Find where the given text appears and provide that cell's center as [X, Y] coordinate. 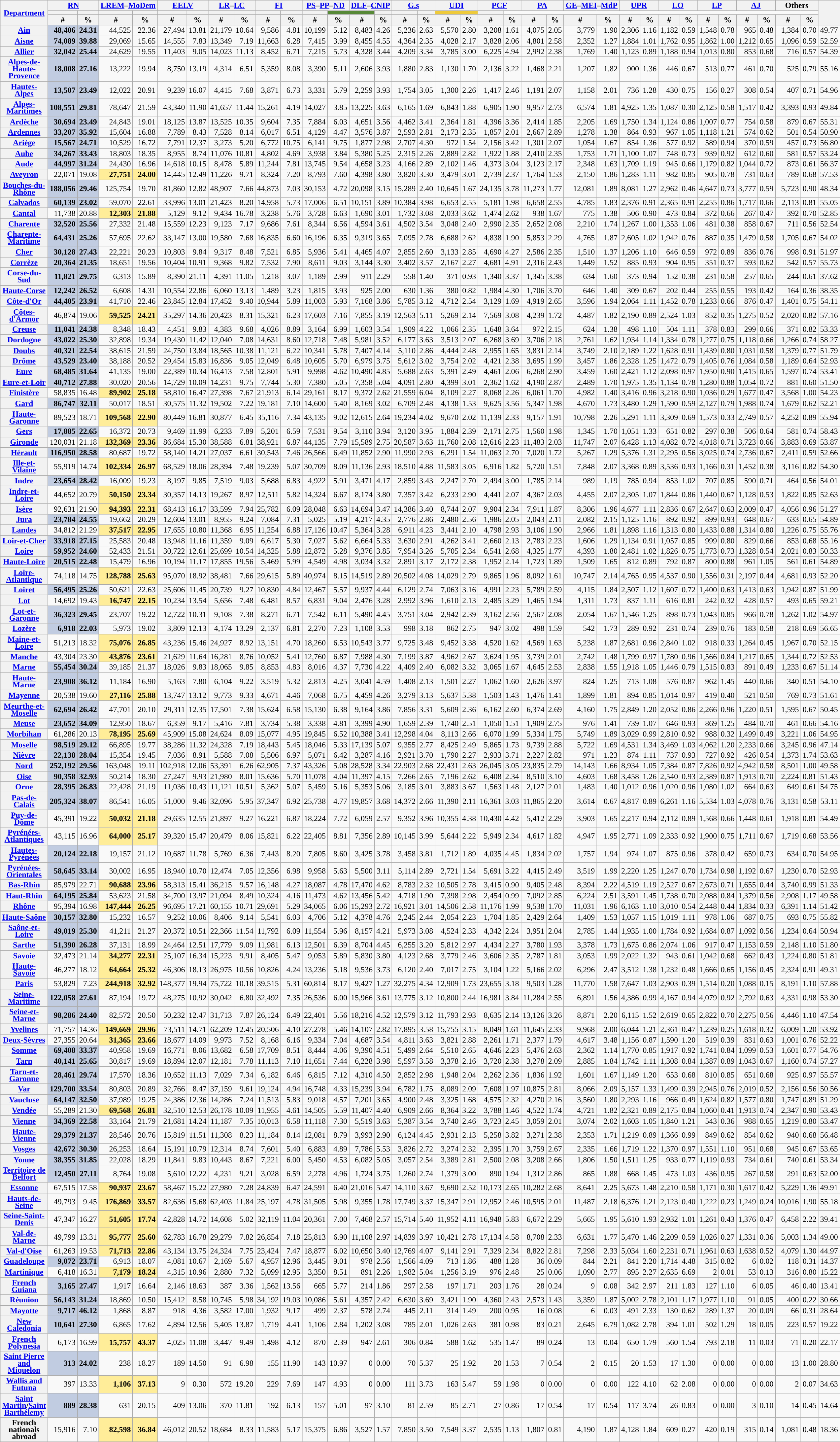
6,458 [788, 1219]
736 [630, 90]
50,150 [116, 495]
7.82 [244, 1237]
39,185 [116, 667]
51.33 [829, 885]
1,977 [708, 1300]
24,430 [116, 164]
4,594 [362, 224]
32,096 [221, 801]
43,022 [63, 340]
15,289 [405, 189]
7,848 [580, 467]
1,501 [448, 681]
3,720 [490, 1061]
7.20 [291, 175]
5.77 [338, 1286]
6.97 [291, 755]
51,213 [63, 642]
3,576 [362, 132]
12,718 [315, 340]
862 [448, 629]
10.67 [197, 1261]
5.08 [338, 766]
1,764 [533, 175]
2,673 [708, 885]
27,980 [221, 1188]
24,328 [221, 745]
13.19 [197, 69]
2,020 [788, 315]
5.42 [384, 896]
6.23 [291, 315]
1,160 [788, 1061]
18.92 [197, 576]
111 [405, 1384]
18.64 [145, 1149]
1,932 [268, 1311]
16,281 [221, 657]
1,560 [533, 431]
34.63 [829, 1384]
3,826 [405, 1149]
23.40 [88, 361]
716 [788, 51]
10,490 [362, 372]
6,296 [580, 970]
8,016 [315, 667]
23.91 [88, 301]
Moselle [24, 745]
52.21 [829, 403]
2,721 [448, 871]
Ardennes [24, 132]
1,449 [580, 262]
6,061 [533, 393]
4.76 [384, 917]
18.71 [88, 417]
5,644 [448, 836]
5,201 [268, 431]
2.47 [608, 970]
34,192 [268, 1300]
1,618 [747, 1029]
1,226 [788, 530]
36.84 [145, 1430]
9.49 [244, 1342]
2,052 [669, 709]
16,748 [315, 1089]
18 [747, 1324]
12,760 [315, 657]
464 [788, 481]
2,377 [533, 1040]
19.06 [88, 315]
57.16 [829, 315]
9,252 [172, 917]
9,973 [221, 1040]
89,523 [63, 417]
3,606 [490, 955]
6,044 [630, 1029]
7,855 [362, 315]
18,684 [221, 1430]
1.47 [512, 1342]
17,709 [268, 1050]
38.07 [88, 801]
9,390 [362, 1050]
6,630 [405, 1300]
1,433 [708, 530]
4,383 [221, 329]
8,049 [490, 1029]
1,220 [747, 709]
22.03 [88, 629]
53,391 [221, 766]
50.33 [829, 551]
6.14 [291, 393]
47,701 [116, 709]
7,357 [405, 495]
4,522 [533, 1110]
342 [630, 1286]
26,124 [268, 1015]
10.47 [338, 530]
32,492 [268, 998]
16,921 [405, 906]
19.70 [145, 189]
10,605 [315, 361]
3,828 [490, 41]
9,108 [221, 615]
6,391 [788, 906]
1,784 [669, 931]
1.26 [650, 776]
7,608 [490, 1089]
73,511 [172, 1029]
3 [747, 1405]
3,041 [362, 681]
4,391 [221, 277]
9,072 [63, 1261]
125,754 [116, 189]
4,462 [405, 121]
8.67 [244, 1159]
4,128 [630, 1430]
19.43 [88, 601]
UPR [639, 6]
16.57 [145, 917]
4,798 [490, 530]
1,563 [490, 787]
1.49 [469, 1311]
11,990 [405, 453]
16,148 [268, 885]
25,813 [315, 1237]
22.62 [145, 238]
8.23 [244, 1135]
26,178 [221, 1110]
22,428 [116, 787]
6,359 [172, 723]
10,830 [268, 590]
3.52 [384, 340]
829 [747, 541]
40,974 [315, 576]
Aveyron [24, 175]
15,559 [172, 224]
25,782 [268, 509]
94,393 [116, 509]
30,153 [315, 189]
3,131 [788, 801]
25,738 [315, 801]
864 [630, 132]
15,636 [268, 776]
6.02 [338, 1251]
7,384 [669, 766]
1,862 [708, 41]
3.44 [384, 51]
1.76 [512, 1286]
1,415 [747, 372]
3,513 [448, 340]
29.96 [145, 1029]
8.33 [244, 1430]
1,483 [580, 787]
55.57 [829, 1075]
6,120 [405, 970]
5,588 [221, 755]
43,135 [315, 417]
5,936 [315, 252]
41,657 [221, 108]
1,679 [788, 403]
48,275 [172, 998]
6,177 [405, 340]
27,247 [172, 776]
8,750 [172, 69]
10,652 [172, 1075]
12.06 [197, 766]
43,326 [315, 766]
5,789 [533, 590]
1,773 [708, 551]
340 [788, 681]
11,284 [533, 998]
3,287 [362, 755]
78,647 [116, 108]
2,494 [490, 481]
1,387 [708, 1061]
2,507 [630, 590]
1.50 [608, 1159]
4,894 [172, 1324]
24.60 [88, 551]
32,766 [172, 1089]
52.00 [829, 1174]
PS–PP–ND [325, 6]
55.73 [829, 262]
2,783 [533, 541]
51.81 [829, 955]
11.54 [244, 931]
890 [490, 1174]
25.44 [88, 51]
9,503 [533, 984]
30,709 [315, 467]
1,899 [580, 695]
7,017 [448, 970]
218 [788, 629]
2,652 [533, 224]
2,891 [405, 562]
17,603 [315, 315]
5,334 [533, 734]
15,261 [268, 108]
50.56 [829, 1089]
6,428 [630, 442]
3.71 [512, 755]
4,658 [362, 164]
12,501 [315, 945]
1,031 [747, 351]
6.36 [244, 854]
LO [678, 6]
1,961 [708, 1251]
9,865 [490, 576]
2,224 [788, 776]
81 [405, 1405]
3,536 [669, 467]
64,147 [63, 1100]
734 [747, 1159]
28,461 [63, 1075]
20.23 [145, 252]
14.21 [197, 453]
3,010 [669, 906]
55.18 [829, 1202]
16.05 [145, 801]
25,107 [172, 955]
15,077 [268, 734]
24,839 [268, 1188]
16,009 [116, 481]
20.64 [88, 1040]
20.56 [145, 382]
1,239 [708, 1029]
731 [747, 175]
9.71 [244, 175]
47.14 [829, 745]
12,769 [405, 1251]
577 [669, 143]
419 [708, 695]
18,065 [221, 667]
70 [405, 1363]
15,375 [315, 1430]
30,042 [221, 998]
21.51 [145, 551]
19.77 [145, 745]
7.69 [291, 1384]
21,681 [172, 1121]
20,502 [405, 576]
2,278 [315, 1174]
5.20 [244, 143]
5,510 [448, 1050]
2,324 [788, 970]
865 [580, 1174]
1,498 [268, 1342]
8,444 [315, 1050]
58,835 [63, 393]
4,373 [490, 164]
7.22 [244, 403]
1,770 [630, 1050]
Haute-Vienne [24, 1135]
22,028 [116, 1159]
7.00 [338, 1219]
8,455 [362, 41]
687 [747, 917]
631 [116, 1405]
0.37 [727, 262]
9.02 [338, 417]
5,416 [221, 723]
Loire-Atlantique [24, 576]
16,747 [116, 601]
10.64 [244, 30]
20,739 [221, 590]
11,792 [268, 931]
244 [788, 277]
6,891 [580, 998]
17,134 [490, 1237]
1,019 [669, 917]
18.07 [145, 1261]
27.30 [88, 1324]
3,104 [490, 970]
30,877 [221, 417]
1.44 [608, 931]
48,406 [63, 30]
1,050 [490, 723]
4,166 [405, 164]
11,793 [448, 1015]
11,952 [448, 1219]
1,308 [669, 1061]
23,908 [63, 681]
3,271 [533, 1135]
7.61 [291, 224]
3,221 [788, 734]
2.71 [469, 1405]
14,325 [268, 551]
10.34 [197, 372]
3.03 [512, 801]
6.83 [291, 481]
4,434 [490, 945]
44,135 [315, 442]
373 [630, 277]
873 [788, 164]
Bas-Rhin [24, 885]
2,903 [669, 984]
8,641 [580, 1188]
3,788 [490, 1110]
12,872 [315, 551]
7.47 [291, 1251]
4,160 [580, 709]
34.09 [88, 723]
14,027 [315, 108]
10,421 [448, 1237]
10,194 [172, 562]
11.05 [244, 277]
Nord [24, 766]
11.99 [197, 431]
5,291 [630, 417]
9,538 [533, 906]
3,331 [315, 90]
4.85 [384, 372]
11.42 [197, 340]
588 [448, 1342]
Alpes-de-Haute-Provence [24, 69]
4,459 [362, 695]
32,119 [268, 1219]
8,394 [580, 885]
8,191 [788, 984]
11,483 [533, 442]
55.82 [829, 917]
7,911 [533, 509]
148,377 [172, 984]
2,376 [630, 203]
43,876 [116, 657]
33,147 [172, 238]
7,415 [315, 41]
3,048 [448, 224]
13,225 [362, 108]
205,324 [63, 801]
11 [747, 1342]
9,123 [221, 224]
40,958 [116, 1050]
5,541 [268, 917]
3,309 [669, 417]
22.54 [88, 351]
858 [747, 224]
26,566 [315, 453]
4,082 [669, 442]
15,624 [268, 709]
62,905 [268, 766]
Haute-Garonne [24, 417]
4,651 [362, 121]
Vaucluse [24, 1100]
2,840 [669, 642]
14.24 [197, 1121]
8,344 [315, 224]
1,517 [747, 108]
1,950 [708, 372]
27.16 [88, 69]
19,267 [221, 495]
1,192 [747, 871]
Essonne [24, 1188]
5,597 [405, 1061]
519 [708, 1040]
560 [669, 1342]
0.02 [766, 1261]
4.37 [338, 667]
3,751 [405, 615]
1,084 [747, 361]
17,452 [221, 301]
6.88 [291, 530]
3,457 [580, 361]
7.67 [244, 393]
18.12 [88, 970]
French Polynesia [24, 1342]
1,125 [630, 519]
9.84 [197, 252]
FI [279, 6]
11,852 [362, 453]
2,838 [580, 667]
400 [788, 1300]
20,506 [268, 1029]
3.29 [512, 601]
89,902 [116, 393]
Côte-d'Or [24, 301]
6,173 [63, 1342]
4,231 [221, 1174]
1,877 [362, 143]
Puy-de-Dôme [24, 819]
37.62 [829, 277]
0.22 [809, 1300]
9,717 [63, 1311]
4.38 [469, 819]
18,125 [172, 121]
974 [630, 854]
5,723 [788, 189]
1,171 [708, 1188]
2,270 [315, 629]
6.04 [426, 393]
7,020 [533, 453]
665 [315, 1286]
3,273 [221, 143]
5,071 [315, 755]
4.41 [291, 1324]
1,967 [788, 642]
33.37 [88, 1050]
10.06 [197, 917]
4.69 [291, 153]
2,448 [708, 906]
630 [405, 291]
5,812 [448, 945]
3,777 [747, 189]
15.08 [197, 734]
11,359 [221, 541]
15,412 [172, 1300]
26,975 [221, 970]
1,628 [669, 351]
6.95 [244, 530]
1,256 [448, 1272]
917 [708, 945]
10,234 [172, 601]
4,451 [172, 329]
10,803 [172, 252]
9.21 [244, 1174]
11,254 [268, 530]
Haute-Saône [24, 917]
51,000 [172, 801]
40,712 [63, 382]
904 [669, 262]
852 [708, 315]
15,293 [362, 906]
1,503 [490, 695]
86,684 [172, 442]
17,655 [172, 530]
4,409 [405, 667]
7,092 [533, 896]
2,173 [448, 132]
30,157 [63, 917]
8,635 [490, 1015]
200 [490, 1311]
122 [630, 1384]
420 [708, 1430]
23,652 [63, 723]
1,785 [533, 481]
5.99 [291, 562]
889 [63, 1405]
42,672 [63, 1149]
2,660 [490, 541]
7.78 [244, 1061]
27,494 [172, 30]
4,502 [405, 224]
69,568 [116, 1110]
4,687 [362, 1040]
1,709 [630, 164]
20.76 [145, 1135]
26.28 [88, 945]
2,295 [669, 453]
1,446 [669, 667]
Guadeloupe [24, 1261]
14,386 [405, 509]
961 [747, 562]
8.79 [338, 1135]
17,885 [63, 431]
18,008 [63, 69]
1,007 [708, 121]
25.60 [145, 1237]
4,262 [448, 541]
6.11 [338, 615]
754 [747, 121]
GE–MEI–MdP [591, 6]
54.23 [829, 393]
12.56 [197, 1324]
20.91 [145, 90]
39,320 [172, 836]
3,123 [533, 164]
895 [630, 1272]
26.81 [145, 1110]
2,527 [669, 885]
36,215 [221, 885]
4,325 [533, 551]
51,605 [116, 1219]
1,096 [788, 41]
664 [747, 787]
57,695 [116, 238]
2,261 [490, 1040]
19.60 [88, 695]
19,845 [315, 734]
7.16 [338, 315]
7.58 [244, 372]
8,092 [533, 576]
707 [708, 481]
4.11 [469, 1219]
98,519 [63, 745]
Tarn [24, 1061]
10.92 [197, 998]
102,918 [172, 766]
223 [788, 1324]
668 [630, 1174]
7,954 [405, 551]
68,485 [63, 372]
2.61 [384, 1342]
24.55 [88, 519]
Mayotte [24, 1311]
82,636 [172, 1202]
67,515 [63, 1188]
147,444 [116, 906]
57.53 [829, 175]
6.06 [338, 906]
10,595 [533, 1202]
21,559 [405, 393]
5.79 [338, 90]
1,607 [669, 590]
18.06 [197, 467]
28.64 [829, 1311]
32,510 [172, 1110]
5,722 [580, 745]
11.64 [197, 657]
37,347 [268, 801]
1,738 [669, 896]
7,569 [490, 315]
4.09 [426, 1261]
291 [788, 1174]
Hauts-de-Seine [24, 1202]
7.17 [244, 224]
Gers [24, 431]
52.15 [829, 642]
14,110 [405, 1188]
26.52 [88, 291]
Ardèche [24, 121]
3,029 [630, 734]
48,907 [221, 189]
4,078 [747, 801]
3,425 [362, 854]
1,234 [788, 931]
4,062 [708, 745]
Eure [24, 372]
147 [315, 1384]
122,058 [63, 998]
3.13 [426, 695]
29,379 [63, 1135]
27.15 [88, 541]
Indre-et-Loire [24, 495]
4.23 [426, 530]
20,587 [405, 442]
4,399 [448, 382]
Wallis and Futuna [24, 1384]
1,353 [669, 224]
4,900 [405, 1100]
16,372 [116, 431]
Marne [24, 667]
24.02 [88, 1363]
52.63 [829, 495]
7,380 [315, 382]
1.91 [555, 417]
7,199 [405, 657]
7,850 [405, 1430]
24,750 [172, 351]
11,473 [315, 896]
10,282 [533, 1188]
25.63 [145, 576]
5,166 [533, 970]
10,199 [315, 30]
1,624 [708, 1100]
6,418 [63, 1272]
86,747 [63, 403]
4,398 [362, 175]
4,645 [533, 667]
32.11 [88, 403]
22.95 [145, 530]
6,709 [405, 403]
14,231 [221, 382]
1,108 [362, 629]
26,045 [490, 766]
15.83 [197, 361]
1,130 [448, 69]
2,074 [669, 945]
17.74 [145, 1219]
56.37 [829, 164]
6.69 [689, 1272]
9,405 [533, 885]
9,376 [362, 551]
56,143 [63, 1300]
19.25 [145, 1100]
15,757 [116, 1342]
0.10 [766, 1405]
9,334 [315, 1040]
22.15 [145, 601]
2,742 [580, 657]
257 [747, 277]
1,088 [747, 984]
3,162 [490, 615]
4,721 [580, 1110]
8.48 [244, 252]
2,822 [708, 1015]
11.44 [244, 108]
2,836 [669, 509]
7.24 [244, 1100]
11,108 [362, 1237]
1,370 [669, 1149]
4,360 [490, 1300]
211 [669, 1286]
2,792 [747, 998]
4,378 [362, 917]
Ariège [24, 143]
9,452 [448, 642]
1,340 [490, 277]
15,354 [116, 755]
9,968 [580, 1029]
3,065 [490, 667]
10,944 [268, 301]
120,031 [63, 442]
12,467 [315, 590]
13,126 [533, 1015]
1.78 [384, 1202]
1,476 [533, 695]
36 [533, 1261]
25.84 [88, 896]
68,529 [172, 467]
13,349 [221, 41]
740 [788, 1159]
3.31 [426, 709]
6,672 [533, 1219]
6,913 [116, 1261]
44,997 [63, 164]
6,865 [116, 1324]
4.88 [426, 467]
2,540 [669, 776]
2,931 [448, 1135]
34,369 [63, 1121]
12,040 [221, 340]
8.15 [338, 576]
54.02 [829, 238]
967 [669, 132]
11.08 [197, 1342]
1.56 [608, 998]
21.58 [145, 896]
16.72 [145, 143]
4,531 [630, 745]
1,012 [630, 787]
2,573 [533, 1300]
10,687 [172, 854]
83 [533, 1324]
2,306 [630, 30]
23.34 [145, 495]
12,722 [172, 615]
6,918 [63, 629]
56,495 [63, 590]
3,218 [669, 393]
16.27 [88, 1219]
60,139 [63, 203]
Aisne [24, 41]
18.27 [145, 1363]
55,289 [63, 1110]
7,528 [221, 132]
578 [362, 1311]
35,297 [172, 315]
8,934 [630, 766]
12,242 [63, 291]
Rhône [24, 906]
3,568 [788, 393]
10.71 [244, 906]
29.81 [88, 108]
13.00 [197, 238]
24,591 [315, 1188]
9,427 [362, 984]
10,430 [490, 819]
62,694 [63, 709]
3.81 [426, 854]
3,402 [405, 262]
6,224 [580, 896]
14,029 [448, 576]
7.60 [338, 175]
2,009 [747, 509]
3,785 [448, 51]
23.96 [145, 885]
Yvelines [24, 1029]
2,535 [490, 1430]
12.84 [197, 301]
1,659 [405, 723]
1,734 [708, 871]
499 [315, 1311]
19,430 [172, 340]
7,791 [172, 143]
54.10 [829, 681]
894 [630, 695]
1,986 [490, 519]
14,445 [172, 175]
2,787 [533, 955]
6,165 [405, 108]
50,214 [116, 776]
1,472 [669, 361]
117 [630, 1405]
PA [542, 6]
10,745 [221, 1300]
54.76 [829, 1050]
4,919 [533, 301]
16.81 [197, 417]
13.31 [88, 1237]
874 [630, 755]
898 [669, 615]
30,694 [63, 121]
71 [788, 1342]
6,909 [405, 1110]
4,991 [490, 590]
4,123 [405, 955]
11,078 [315, 776]
8,306 [580, 509]
407 [788, 90]
9.91 [244, 955]
543 [708, 1121]
13,948 [172, 541]
11,368 [221, 530]
19.03 [291, 1300]
7,084 [268, 519]
5,450 [315, 1159]
4,922 [315, 481]
188,056 [63, 189]
13.56 [291, 1286]
1,080 [708, 787]
19,124 [268, 1089]
7,266 [405, 776]
EELV [183, 6]
54.97 [829, 615]
3,447 [221, 1342]
25.32 [145, 970]
21,897 [221, 819]
2,990 [490, 224]
5,949 [490, 836]
DLF–CNIP [371, 6]
6.42 [338, 755]
20.48 [145, 541]
2,259 [362, 90]
2,921 [405, 755]
4.34 [426, 984]
8,271 [268, 615]
Oise [24, 776]
3,185 [405, 787]
18.29 [145, 1159]
11.45 [197, 590]
12,579 [405, 1015]
576 [669, 681]
2,962 [669, 189]
2,567 [533, 615]
1,723 [533, 562]
20.15 [145, 1405]
10,388 [362, 734]
5,720 [533, 467]
5,002 [630, 1300]
7,730 [362, 667]
7.03 [291, 189]
2,169 [221, 1261]
54.49 [829, 819]
Mayenne [24, 695]
8.43 [197, 132]
18,940 [172, 871]
7,744 [268, 382]
1,417 [490, 90]
Côtes-d'Armor [24, 315]
1,166 [708, 467]
2,262 [490, 1075]
17.58 [88, 1188]
24,927 [221, 642]
5,099 [268, 1272]
12.61 [197, 551]
5.95 [244, 801]
3,780 [533, 945]
12,801 [268, 372]
58.27 [829, 340]
4,785 [580, 203]
8.01 [244, 776]
Vienne [24, 1121]
648 [747, 519]
1,705 [788, 238]
4.89 [338, 1149]
7.04 [338, 1040]
2,365 [669, 203]
1,384 [788, 30]
80,687 [116, 453]
1,020 [669, 787]
57.88 [829, 984]
13,236 [315, 970]
53,623 [116, 896]
71,757 [63, 1029]
11,865 [533, 801]
5.29 [291, 906]
5,364 [362, 530]
18.51 [145, 403]
Orne [24, 787]
51,390 [63, 945]
18,224 [315, 819]
3,074 [580, 1121]
12,303 [116, 213]
10.97 [338, 1363]
6,228 [362, 1061]
1,465 [533, 601]
Dordogne [24, 340]
26,253 [116, 1149]
501 [788, 132]
2,123 [669, 1202]
1,224 [788, 955]
55.94 [829, 417]
1,328 [747, 551]
1,123 [630, 51]
20,423 [221, 315]
62 [669, 1384]
11,226 [221, 175]
5,129 [172, 213]
2,353 [580, 1135]
Sarthe [24, 945]
962 [708, 681]
11,390 [448, 801]
0.46 [689, 189]
1,232 [669, 970]
53.34 [829, 1159]
6.80 [244, 998]
51.79 [829, 351]
0.06 [555, 1272]
15,819 [172, 1135]
13,507 [63, 90]
22,366 [221, 931]
844 [580, 1261]
Pyrénées-Orientales [24, 871]
9.01 [338, 1261]
31.64 [88, 372]
36.12 [88, 681]
30,543 [268, 453]
2,167 [448, 262]
29.45 [88, 615]
2,197 [747, 576]
769 [788, 695]
4,315 [172, 1272]
7,329 [490, 1251]
Val-de-Marne [24, 1237]
1,230 [788, 871]
33,164 [116, 1121]
11.81 [244, 1405]
3,582 [221, 1311]
14,519 [362, 576]
2.99 [338, 277]
16.31 [88, 1272]
6.85 [291, 252]
737 [669, 755]
589 [708, 143]
9.40 [244, 301]
32,042 [63, 51]
8,390 [172, 277]
17.62 [145, 1324]
Drôme [24, 361]
21.12 [145, 854]
4,444 [448, 351]
21.29 [88, 530]
4,328 [362, 51]
6,070 [490, 734]
4,671 [268, 695]
2,209 [669, 1237]
5,236 [405, 30]
44.97 [829, 1251]
2,171 [490, 431]
19.34 [145, 340]
14.50 [197, 1363]
6.47 [291, 1188]
6,115 [630, 1015]
54.16 [829, 723]
1,568 [708, 819]
Corse-du-Sud [24, 277]
58,313 [172, 885]
504 [669, 329]
59,952 [63, 551]
24.40 [88, 1015]
1,741 [708, 1050]
10,543 [362, 642]
3.95 [426, 431]
34,277 [116, 955]
513 [708, 69]
1,750 [630, 121]
10.31 [197, 615]
51.27 [829, 509]
34,065 [315, 906]
1,799 [630, 657]
7,215 [315, 51]
44,652 [63, 495]
1,948 [448, 1075]
7.18 [291, 1237]
55,919 [63, 467]
85,979 [63, 885]
Hautes-Pyrénées [24, 854]
1,952 [490, 562]
25.65 [88, 1061]
3.53 [384, 629]
2,889 [448, 153]
21.11 [197, 277]
43.37 [145, 1342]
7,068 [315, 695]
12.55 [197, 819]
20.13 [88, 734]
2,305 [630, 495]
2.24 [512, 931]
561 [788, 562]
7,549 [448, 1430]
12,298 [405, 734]
1,822 [788, 495]
392 [788, 213]
9,670 [448, 417]
9,604 [268, 121]
10.15 [197, 164]
870 [315, 1342]
10.80 [197, 530]
17,139 [362, 745]
9.22 [244, 681]
G.s [414, 6]
8.76 [244, 657]
53.63 [829, 755]
Meuse [24, 723]
2.83 [426, 69]
4.53 [338, 1159]
4,209 [405, 51]
Finistère [24, 393]
649 [788, 787]
8,109 [448, 393]
4,549 [315, 562]
54.30 [829, 467]
2,348 [580, 164]
2,101 [669, 1300]
202 [669, 291]
19.11 [145, 766]
8.81 [338, 836]
10.35 [244, 121]
1.09 [650, 836]
49.31 [829, 970]
1,448 [747, 819]
1,573 [708, 417]
8,405 [268, 955]
6,664 [362, 541]
4.70 [291, 642]
2,082 [580, 519]
9,686 [268, 224]
2,429 [533, 917]
22,138 [63, 755]
3,479 [448, 175]
33,918 [63, 541]
8,068 [490, 393]
16.07 [197, 90]
15,821 [268, 836]
3,120 [405, 431]
3,459 [580, 372]
1,836 [533, 1075]
7.44 [338, 1061]
143 [315, 1363]
18,677 [172, 1040]
22.48 [88, 562]
3,164 [315, 329]
46.12 [88, 1311]
693 [788, 917]
9,317 [221, 252]
6.28 [291, 41]
812 [630, 562]
23.61 [145, 657]
33.54 [88, 1089]
4,811 [405, 1040]
7,398 [448, 896]
18,443 [268, 745]
53.92 [829, 1029]
2,112 [669, 819]
5,612 [405, 361]
5,157 [630, 1089]
41,710 [116, 301]
LR–LC [232, 6]
4,270 [533, 1100]
34,700 [172, 896]
25,583 [116, 541]
4,314 [221, 69]
8,483 [362, 30]
4,962 [448, 657]
12,356 [268, 871]
22.90 [145, 417]
Morbihan [24, 734]
7,036 [172, 755]
4,677 [630, 509]
15,223 [221, 955]
9.46 [197, 801]
12,909 [448, 984]
9.04 [338, 601]
1,556 [708, 576]
831 [747, 1040]
1,857 [490, 132]
4,239 [533, 315]
792 [669, 562]
4,487 [580, 315]
5.01 [338, 1405]
4,718 [405, 896]
2,316 [533, 262]
Territoire de Belfort [24, 1174]
1,312 [533, 1174]
5,163 [172, 681]
10,505 [448, 885]
1,714 [669, 1261]
18,803 [116, 153]
5.45 [291, 745]
155 [268, 1363]
2,136 [490, 69]
8,174 [362, 495]
4.52 [384, 1015]
Jura [24, 519]
0.13 [766, 1272]
183 [747, 629]
1,249 [747, 1202]
5,362 [268, 787]
7.46 [291, 453]
6,831 [315, 601]
7.30 [338, 1121]
30,722 [172, 551]
14.13 [197, 495]
Hérault [24, 453]
1,344 [788, 657]
51.99 [829, 590]
5.88 [291, 551]
2,227 [533, 755]
7,884 [315, 121]
16,196 [315, 238]
4.21 [384, 931]
3,749 [580, 351]
4.47 [338, 132]
13.54 [197, 601]
2.25 [608, 1188]
4,455 [580, 495]
20,361 [315, 1219]
3,527 [362, 1430]
2,667 [533, 132]
Ille-et-Vilaine [24, 467]
711 [788, 224]
12.22 [197, 1174]
2,761 [580, 340]
440 [747, 681]
309 [630, 291]
22.61 [145, 203]
6.52 [338, 734]
11.84 [244, 1202]
4,712 [448, 301]
10.38 [244, 351]
8,764 [116, 1174]
17,470 [362, 885]
3,144 [362, 262]
Saône-et-Loire [24, 931]
0.55 [727, 291]
90,937 [116, 1188]
11,273 [533, 189]
9,157 [533, 417]
10,529 [116, 143]
4,982 [580, 393]
10,800 [448, 998]
53.30 [829, 998]
48.34 [829, 189]
59.21 [829, 601]
5,749 [580, 734]
2,414 [533, 121]
4.25 [338, 681]
6,782 [405, 1089]
16,221 [268, 819]
Allier [24, 51]
6.56 [338, 224]
1,042 [708, 955]
13.97 [197, 896]
5,656 [221, 601]
17,779 [221, 945]
46,306 [172, 970]
RN [73, 6]
1,551 [708, 1149]
3,338 [315, 723]
Saint Pierre and Miquelon [24, 1363]
13,222 [116, 69]
3,165 [63, 1286]
15,239 [362, 1089]
3.43 [426, 481]
32.92 [145, 984]
1,724 [362, 1174]
Department [24, 13]
20.50 [145, 1015]
38,188 [116, 361]
59,525 [116, 315]
Seine-Maritime [24, 998]
51.50 [829, 382]
54.11 [829, 301]
4,421 [490, 361]
21.30 [88, 1110]
53.41 [829, 372]
60,155 [221, 906]
650 [630, 1342]
4,461 [490, 372]
7,196 [448, 776]
12.45 [244, 1029]
8.91 [197, 755]
933 [669, 1159]
4.24 [291, 970]
38,286 [172, 745]
748 [669, 153]
7.28 [244, 1188]
15,130 [315, 709]
13.41 [829, 1286]
0.01 [727, 1272]
128,788 [116, 576]
27.11 [88, 1174]
14.09 [197, 1040]
27 [490, 1405]
1,754 [405, 90]
11.16 [197, 541]
5,506 [268, 755]
5,853 [533, 238]
24.71 [88, 143]
Doubs [24, 351]
26,854 [268, 1237]
1,366 [669, 1135]
3,695 [533, 361]
4,690 [490, 252]
81,860 [172, 189]
LP [717, 6]
6.60 [291, 238]
40,321 [63, 351]
13.13 [244, 291]
2,586 [533, 252]
6,843 [448, 108]
Saint Martin/Saint Barthélemy [24, 1405]
2,347 [788, 1110]
10,875 [533, 1089]
Savoie [24, 955]
64,000 [116, 836]
372 [708, 213]
16,948 [490, 1219]
Haute-Loire [24, 562]
1,934 [630, 340]
3.68 [384, 801]
18.67 [145, 723]
7,531 [315, 431]
30,002 [116, 871]
10,341 [315, 351]
53.24 [829, 153]
27,037 [221, 453]
Hautes-Alpes [24, 90]
428 [747, 601]
4.61 [291, 1110]
9,372 [362, 393]
60,814 [315, 984]
22.18 [88, 854]
23,835 [533, 766]
6,141 [315, 143]
5.82 [291, 495]
1,900 [708, 836]
8,425 [448, 745]
3.57 [426, 262]
3.77 [384, 642]
4,802 [268, 153]
3.17 [426, 562]
74,118 [63, 576]
23,784 [63, 519]
3,421 [448, 1300]
8,348 [116, 329]
2.53 [555, 667]
Tarn-et-Garonne [24, 1075]
4.98 [338, 562]
2,489 [580, 382]
11,821 [63, 277]
2.45 [512, 1121]
11,397 [362, 776]
Lozère [24, 629]
6.39 [338, 945]
64,664 [116, 970]
18,087 [315, 885]
17,126 [315, 530]
4.95 [291, 734]
1,278 [580, 132]
89 [533, 1342]
Lot-et-Garonne [24, 615]
12.47 [197, 1015]
1,275 [747, 315]
22.36 [145, 30]
2,389 [708, 776]
1,606 [580, 541]
58,810 [172, 393]
387 [221, 1286]
26 [669, 1405]
10,645 [448, 189]
1,806 [580, 1159]
163,048 [116, 766]
29,615 [268, 576]
87,194 [116, 998]
Loir-et-Cher [24, 541]
4.59 [384, 681]
6,009 [788, 1029]
28,528 [362, 766]
49,799 [63, 1237]
21.35 [88, 262]
9,725 [405, 642]
16,836 [221, 361]
3,057 [405, 1159]
19.55 [145, 51]
Corrèze [24, 262]
53.56 [829, 836]
5,691 [490, 871]
19,239 [268, 467]
3,759 [533, 1149]
21.90 [88, 509]
4,925 [630, 108]
1,757 [580, 854]
3,614 [580, 801]
19.00 [145, 372]
17,749 [405, 1202]
1.23 [608, 755]
4,028 [448, 41]
4,446 [788, 1015]
11,031 [580, 906]
15,966 [362, 998]
5.56 [338, 1015]
4,252 [788, 417]
3,821 [448, 1040]
4,342 [490, 931]
28.58 [88, 453]
53.11 [829, 801]
12,474 [221, 871]
51.42 [829, 906]
2,064 [630, 301]
2,395 [490, 1149]
11,403 [172, 51]
3,238 [268, 213]
French nationals abroad [24, 1430]
1,747 [788, 1100]
1,511 [630, 1159]
1,314 [747, 530]
19.23 [145, 481]
4,441 [490, 495]
2,033 [448, 213]
82,598 [116, 1430]
12.13 [197, 629]
943 [669, 955]
11,407 [362, 1110]
3.89 [384, 203]
16.64 [145, 1286]
29.46 [88, 189]
6.26 [244, 766]
38.35 [829, 291]
899 [708, 519]
1,222 [708, 1202]
457 [788, 143]
1,690 [362, 213]
2,410 [533, 153]
1,489 [268, 291]
34,267 [63, 153]
3,278 [533, 1061]
3,739 [533, 657]
29,311 [172, 709]
22.63 [145, 590]
4,025 [172, 1342]
6,255 [405, 945]
21.27 [145, 931]
2,681 [630, 642]
24,624 [221, 734]
43,529 [63, 361]
14,692 [63, 601]
30,020 [116, 382]
6.86 [338, 1430]
7 [533, 1363]
6.16 [291, 1040]
32,275 [405, 984]
4.90 [384, 723]
15,191 [172, 1149]
1,617 [747, 1188]
4,801 [533, 41]
9,773 [221, 695]
3,028 [268, 1174]
6,617 [268, 541]
2,352 [580, 41]
15,232 [116, 917]
3.64 [512, 329]
12,952 [490, 1202]
13.12 [197, 695]
229 [268, 1384]
16.88 [145, 132]
Seine-Saint-Denis [24, 1219]
14.75 [88, 576]
2,148 [788, 945]
14,631 [268, 340]
8,478 [221, 164]
12,563 [405, 315]
5,459 [315, 787]
17,570 [116, 1075]
2,524 [669, 315]
Loiret [24, 590]
3,441 [448, 530]
22,401 [315, 1015]
21,629 [172, 657]
11,244 [268, 164]
38,615 [116, 351]
4.72 [338, 189]
21.48 [145, 224]
18.24 [145, 1272]
95,070 [172, 576]
10.79 [197, 1149]
6,541 [490, 551]
2,421 [630, 372]
2,189 [630, 351]
1,311 [580, 601]
86,541 [116, 801]
4,519 [630, 885]
2,645 [580, 1324]
2,411 [788, 453]
27,355 [63, 1040]
1,769 [580, 51]
10,798 [580, 417]
252,192 [63, 766]
3,133 [448, 252]
56.48 [829, 1135]
4,706 [315, 917]
4.02 [426, 417]
12.53 [197, 1110]
905 [708, 175]
255 [708, 291]
15.89 [145, 277]
2,942 [448, 615]
2,205 [580, 121]
2,364 [448, 121]
1,826 [669, 551]
4,465 [362, 252]
1,815 [315, 291]
27,751 [116, 175]
1,898 [630, 530]
10,016 [788, 1202]
11,747 [580, 442]
965 [747, 30]
203 [490, 1286]
16.90 [145, 681]
21,980 [221, 776]
21.79 [145, 1121]
30,128 [63, 252]
5,470 [630, 1237]
8.92 [244, 642]
58,645 [63, 871]
6,374 [533, 709]
9,690 [448, 1188]
46 [788, 1286]
7,468 [362, 1219]
2,966 [580, 530]
13,456 [362, 896]
1,704 [490, 917]
5,229 [788, 1188]
4,331 [788, 998]
535 [490, 1342]
2.87 [555, 382]
951 [747, 1149]
10,404 [172, 262]
9.93 [197, 776]
6.92 [291, 801]
6,129 [405, 590]
13,745 [315, 164]
6,772 [268, 143]
43,340 [172, 108]
4.14 [384, 351]
Cher [24, 252]
Isère [24, 509]
1,013 [708, 51]
3,596 [580, 301]
19,157 [116, 854]
849 [708, 1135]
8.57 [291, 601]
1,408 [405, 681]
54.75 [829, 787]
16.48 [88, 393]
9,937 [362, 590]
16.99 [88, 1342]
41,135 [116, 372]
9,957 [533, 108]
3,129 [490, 301]
624 [580, 329]
1,732 [405, 213]
53.47 [829, 1121]
56.80 [829, 143]
2,113 [788, 203]
5,519 [362, 1121]
1,283 [630, 175]
4,364 [405, 41]
14,107 [362, 1029]
11.78 [197, 854]
381 [490, 1324]
12,314 [221, 1149]
27,398 [221, 393]
6.38 [338, 709]
0.50 [766, 695]
4.83 [291, 667]
Deux-Sèvres [24, 1040]
17,855 [221, 562]
16.95 [145, 871]
18,869 [116, 1300]
1.55 [608, 667]
15.47 [197, 836]
49.77 [829, 30]
5.57 [338, 590]
Maine-et-Loire [24, 642]
6,162 [490, 709]
308 [747, 90]
1,218 [268, 277]
50,621 [116, 590]
3,480 [630, 403]
28,048 [315, 509]
24,135 [490, 189]
3,274 [448, 1149]
3,245 [788, 745]
50,017 [116, 403]
19,502 [221, 403]
12,022 [116, 90]
27.88 [88, 382]
14,023 [221, 51]
11,513 [268, 1100]
18.13 [197, 970]
64,195 [63, 896]
5.18 [338, 970]
789 [788, 175]
1.32 [650, 955]
6,182 [268, 1075]
Vendée [24, 1110]
800 [708, 562]
7,029 [221, 1075]
45,391 [63, 819]
14.71 [197, 1029]
4,081 [172, 1261]
6.61 [244, 453]
10.54 [244, 551]
23,655 [490, 984]
24,843 [116, 121]
4,357 [362, 1300]
33,207 [63, 132]
2,125 [708, 108]
1,247 [669, 871]
Cantal [24, 213]
2,233 [747, 745]
18,651 [116, 262]
1,597 [788, 372]
50,232 [172, 1015]
9.33 [244, 695]
11,770 [580, 984]
29.12 [88, 745]
1,742 [630, 1061]
39.41 [829, 1219]
7.12 [338, 1075]
4,026 [268, 329]
2,619 [669, 1015]
New Caledonia [24, 1324]
1,984 [490, 291]
15.65 [145, 41]
116,950 [63, 453]
149,669 [116, 1029]
17,895 [405, 1029]
2,707 [405, 143]
13,525 [221, 121]
11,651 [315, 1061]
9.68 [244, 329]
10,826 [268, 970]
5,114 [405, 871]
1,301 [533, 143]
30.30 [88, 1149]
11.04 [291, 1219]
49,019 [63, 931]
5,405 [221, 1324]
23.02 [88, 203]
7,201 [362, 1100]
Pas-de-Calais [24, 801]
35,116 [268, 417]
28.04 [88, 755]
50.90 [829, 132]
1,090 [580, 1272]
49.00 [829, 1237]
1,014 [669, 695]
11,136 [362, 467]
1,182 [669, 30]
2.69 [555, 709]
1,648 [490, 329]
6,979 [362, 361]
4.06 [338, 1050]
4.55 [384, 41]
37,989 [116, 1100]
1,066 [448, 329]
824 [580, 681]
21,179 [221, 30]
5,380 [362, 153]
9,958 [315, 871]
24.38 [88, 329]
2,776 [405, 519]
1,762 [669, 41]
2,885 [580, 1061]
2,955 [490, 351]
1,982 [405, 1272]
5.59 [338, 1110]
5,673 [630, 1188]
4.84 [291, 590]
11,645 [533, 1029]
19.53 [88, 1251]
633 [788, 519]
33,996 [172, 203]
29,635 [172, 819]
7,027 [315, 541]
52,433 [116, 551]
3,630 [405, 541]
3.82 [512, 1135]
2,245 [405, 917]
25.56 [88, 224]
12,511 [268, 495]
1,313 [669, 530]
1,840 [669, 1121]
6,911 [405, 530]
11,041 [63, 329]
8.47 [197, 1089]
24,629 [116, 51]
49.84 [829, 108]
118 [788, 1261]
6,653 [448, 203]
3,831 [533, 351]
22,903 [405, 766]
6,688 [448, 238]
1.59 [555, 629]
1,082 [630, 1324]
727 [708, 755]
28.80 [829, 1363]
593 [747, 262]
3,469 [669, 745]
6,124 [405, 1135]
78,195 [116, 734]
3.20 [426, 945]
4,386 [630, 998]
1,868 [116, 1311]
5,865 [490, 745]
12,615 [362, 417]
10,013 [268, 1121]
3,754 [448, 361]
157 [315, 1405]
2,220 [630, 871]
18,046 [315, 745]
82,572 [116, 1015]
49,793 [63, 1202]
2,605 [630, 238]
130 [669, 1311]
2,813 [315, 681]
Landes [24, 530]
16,981 [490, 998]
8,452 [268, 51]
6,376 [630, 1202]
6,815 [315, 1075]
Pyrénées-Atlantiques [24, 836]
3,471 [362, 481]
75,076 [116, 642]
61,263 [63, 1251]
4,670 [580, 403]
6,883 [315, 1149]
3.47 [384, 509]
4,647 [708, 189]
102,334 [116, 467]
5.19 [338, 519]
484 [747, 723]
2,146 [172, 1286]
8,708 [533, 1237]
3.11 [384, 871]
7.32 [244, 1272]
20.10 [145, 709]
2,022 [630, 955]
7,519 [221, 481]
238 [116, 1363]
31.85 [88, 1159]
1,092 [747, 931]
409 [172, 1405]
31,713 [221, 1015]
18,216 [362, 1015]
6.53 [338, 642]
8,822 [533, 1251]
62,403 [221, 1202]
27,116 [116, 695]
7.94 [244, 509]
525 [788, 69]
5,359 [268, 69]
23,707 [116, 615]
1,439 [708, 351]
1,062 [490, 681]
12.49 [197, 175]
Charente [24, 224]
23.71 [88, 1261]
9,141 [448, 1251]
491 [630, 1311]
25,699 [221, 551]
7.80 [197, 681]
12,950 [116, 723]
52.53 [829, 657]
30.24 [88, 667]
43,304 [63, 657]
16.17 [197, 509]
2,293 [630, 1100]
52.22 [829, 1040]
4.58 [512, 1237]
1,675 [630, 945]
9,998 [315, 372]
27.61 [88, 998]
23.67 [145, 1188]
95,777 [116, 1237]
11,738 [63, 213]
3,325 [448, 1100]
98,286 [63, 1015]
20,515 [63, 562]
15,567 [63, 143]
7,407 [362, 351]
430 [669, 90]
481 [708, 224]
4,167 [669, 998]
1,153 [747, 945]
493 [788, 601]
7,168 [362, 301]
8,364 [448, 1110]
12.35 [197, 709]
16.47 [197, 393]
13,747 [172, 695]
7,358 [362, 382]
4,396 [490, 121]
940 [788, 1135]
7,786 [362, 1149]
18,565 [221, 351]
23.30 [88, 657]
3.16 [469, 590]
96,695 [172, 906]
14,372 [405, 801]
1,300 [448, 90]
59 [490, 1384]
1,922 [490, 153]
22.71 [88, 885]
7,443 [268, 854]
11,981 [268, 945]
Loire [24, 551]
1.15 [650, 917]
14,600 [315, 403]
1,087 [669, 108]
5.31 [291, 984]
2,945 [708, 1089]
129,700 [63, 1089]
8,744 [448, 509]
25.88 [145, 695]
15,604 [116, 132]
1,277 [708, 340]
1,202 [362, 1324]
5,785 [405, 301]
Gard [24, 403]
25.17 [145, 836]
Calvados [24, 203]
5,830 [362, 955]
1,188 [669, 51]
14,618 [172, 164]
7,789 [172, 132]
4.50 [384, 1075]
2,266 [708, 709]
12,049 [268, 361]
10,052 [268, 657]
5.67 [244, 1261]
6.48 [291, 361]
1,975 [630, 382]
15,755 [448, 1029]
1,880 [405, 69]
8,081 [630, 189]
51.43 [829, 776]
1,677 [747, 393]
1,409 [580, 917]
20.89 [145, 1089]
1,712 [448, 854]
3,279 [405, 695]
163 [448, 1384]
572 [221, 1384]
4.91 [512, 262]
24,386 [172, 1100]
7.31 [291, 519]
1,401 [788, 301]
6,905 [490, 108]
3,871 [268, 90]
Ain [24, 30]
3,706 [533, 340]
25,606 [172, 590]
12.96 [291, 1261]
55.76 [829, 530]
900 [630, 69]
1,036 [708, 393]
54.96 [829, 90]
836 [747, 252]
1,261 [708, 1219]
58,140 [172, 453]
1,595 [788, 709]
11,118 [315, 1121]
612 [747, 153]
5,110 [405, 351]
9.61 [244, 1089]
8,324 [268, 175]
1,546 [630, 615]
28 [533, 1286]
4.19 [291, 108]
12,450 [63, 1174]
11,036 [172, 787]
32.93 [88, 776]
14.74 [88, 467]
38,481 [221, 576]
1,179 [708, 164]
30,575 [172, 403]
9.82 [244, 262]
11,176 [490, 906]
4,367 [533, 495]
0.19 [727, 1430]
Haute-Corse [24, 291]
2,335 [580, 1149]
Var [24, 1089]
49.91 [829, 1188]
13.29 [244, 629]
4,075 [533, 30]
4.36 [197, 1311]
8,066 [580, 1089]
244,918 [116, 984]
1,684 [708, 931]
21.88 [145, 213]
5.28 [338, 551]
17.21 [197, 906]
17.00 [244, 1311]
1,577 [747, 1100]
8,853 [268, 667]
4,018 [708, 442]
8.08 [291, 69]
7.89 [244, 431]
8,871 [580, 1015]
6.73 [291, 90]
52.66 [829, 453]
40,141 [63, 1061]
2,150 [580, 175]
1,706 [533, 291]
3,951 [533, 931]
18,260 [315, 642]
18.35 [145, 153]
22,431 [448, 766]
10.43 [197, 787]
5,769 [221, 854]
2,481 [630, 551]
1,262 [788, 615]
23.36 [145, 442]
15,479 [116, 562]
1,753 [580, 153]
68,413 [172, 509]
42,828 [172, 1219]
24.00 [145, 175]
15.68 [197, 1202]
8,611 [315, 262]
3,110 [362, 431]
26,536 [315, 998]
15,347 [448, 1202]
10,145 [405, 836]
25.18 [145, 393]
4,138 [448, 403]
609 [669, 1430]
95,394 [63, 906]
19.20 [244, 1384]
19.02 [145, 629]
57.27 [829, 1061]
6,631 [580, 1237]
3,820 [405, 175]
Haut-Rhin [24, 896]
4.57 [338, 1100]
16.98 [88, 906]
51.29 [829, 1100]
Alpes-Maritimes [24, 108]
50,032 [116, 819]
21.14 [88, 955]
54.01 [829, 481]
90,688 [116, 885]
14,506 [448, 906]
16,413 [221, 372]
74,089 [63, 41]
7,063 [448, 590]
6,481 [268, 601]
4,115 [580, 590]
54.39 [829, 51]
13.75 [197, 1251]
16.34 [197, 955]
10.96 [197, 1272]
13.06 [197, 1405]
24.31 [88, 30]
488 [490, 1261]
15.30 [197, 442]
26.97 [145, 467]
1,099 [747, 1050]
4.77 [338, 801]
23,424 [268, 1251]
15.46 [197, 642]
6,225 [490, 51]
6.46 [291, 1075]
8.58 [197, 1300]
17,006 [315, 203]
9,469 [172, 431]
44,405 [63, 301]
11,139 [490, 417]
1,260 [405, 1174]
982 [669, 175]
10,554 [172, 291]
71,713 [116, 1251]
1,100 [630, 153]
4,393 [580, 551]
20,124 [63, 854]
38,588 [221, 442]
19,580 [221, 238]
29,279 [221, 1237]
4.44 [384, 590]
8,197 [172, 481]
1,331 [747, 1237]
9,625 [490, 403]
22.17 [829, 1342]
6,574 [580, 108]
39.88 [88, 41]
590 [747, 481]
8,501 [788, 766]
51.14 [829, 667]
4,174 [221, 629]
23.66 [145, 1040]
1,740 [448, 723]
4.42 [512, 819]
21,913 [268, 393]
1,807 [533, 1430]
7.05 [244, 871]
25.69 [145, 734]
53.87 [829, 442]
5,387 [405, 1121]
0.25 [727, 1029]
2,275 [747, 1015]
2,855 [405, 252]
1,405 [708, 361]
1,655 [747, 885]
1,081 [788, 1430]
2,852 [405, 1075]
164 [788, 291]
29.75 [88, 277]
9,434 [221, 213]
8.87 [145, 1311]
2,849 [630, 709]
3.50 [426, 1430]
28.38 [88, 1405]
14,505 [315, 1110]
2,333 [669, 836]
8,113 [448, 734]
UDI [456, 6]
3,390 [315, 69]
9,368 [221, 262]
2.52 [469, 1188]
11,760 [448, 442]
55,454 [63, 667]
6.79 [608, 1324]
2,315 [405, 153]
0.29 [727, 393]
2,217 [630, 819]
50.94 [829, 931]
810 [708, 1075]
29.56 [88, 766]
4.12 [291, 1342]
1,413 [747, 590]
13,151 [268, 642]
156 [708, 90]
14,324 [315, 495]
14.64 [829, 1405]
14 [788, 1405]
7,521 [268, 252]
3,389 [448, 1159]
10,355 [448, 819]
4,217 [362, 519]
446 [669, 69]
5.93 [338, 301]
37,517 [116, 530]
2,500 [490, 1159]
2,247 [448, 481]
5.02 [244, 1219]
1,217 [747, 657]
4.96 [338, 1174]
351 [708, 262]
9,586 [268, 30]
1,717 [747, 203]
6.99 [338, 329]
19.01 [145, 121]
14,839 [405, 1237]
22,221 [116, 252]
3,903 [580, 819]
5,267 [580, 453]
22,071 [63, 175]
10.56 [244, 970]
5,238 [580, 642]
69,408 [63, 1050]
0.04 [608, 1342]
7,805 [315, 854]
3.62 [469, 213]
2,749 [747, 417]
881 [788, 382]
5.32 [291, 681]
1,514 [708, 984]
Meurthe-et-Moselle [24, 709]
Nièvre [24, 755]
521 [747, 695]
26.42 [88, 709]
1,264 [747, 642]
1,988 [747, 403]
7,601 [268, 1149]
18,894 [172, 1061]
6,608 [116, 291]
6,291 [448, 453]
4,603 [580, 776]
20.88 [88, 213]
85 [448, 1405]
4,838 [490, 238]
4,947 [580, 836]
9.12 [197, 213]
9,053 [315, 955]
7.83 [197, 41]
53.43 [829, 1110]
1.31 [650, 453]
31,505 [315, 1202]
2,021 [788, 551]
14,958 [268, 203]
10,443 [221, 1159]
9,536 [362, 970]
10.91 [197, 262]
2,454 [490, 896]
2,908 [788, 896]
8,510 [533, 776]
3,938 [315, 153]
1.97 [512, 1089]
35.92 [88, 132]
0.14 [766, 1430]
Yonne [24, 1159]
92,631 [63, 509]
8,157 [362, 931]
2,361 [669, 1029]
4,035 [490, 854]
Haute-Marne [24, 681]
911 [362, 277]
6,059 [362, 819]
4.17 [384, 481]
214 [362, 1286]
10.75 [291, 143]
97 [362, 1405]
58.43 [829, 431]
1,212 [747, 41]
Seine-et-Marne [24, 1015]
7,856 [405, 709]
4,537 [669, 576]
12,181 [221, 1061]
3,809 [172, 629]
5,258 [490, 1135]
1,207 [580, 69]
12.95 [291, 1272]
4,942 [747, 766]
9.45 [88, 1202]
1,060 [708, 1110]
43,115 [63, 836]
16,361 [490, 801]
5.76 [291, 213]
20,372 [172, 931]
971 [580, 755]
11,955 [268, 1110]
1,479 [747, 238]
616 [669, 601]
2.42 [384, 1300]
13.84 [197, 351]
13.81 [197, 30]
989 [580, 481]
6,060 [221, 291]
2,647 [708, 509]
62,209 [221, 1029]
4,056 [788, 509]
875 [669, 854]
999 [708, 541]
2,255 [708, 203]
18.43 [145, 329]
7.79 [338, 442]
33,599 [221, 509]
45,909 [172, 734]
80,803 [116, 1089]
15.41 [197, 885]
3,368 [630, 467]
2,231 [669, 1251]
662 [747, 955]
1,051 [630, 431]
34,812 [63, 530]
5,534 [708, 801]
Réunion [24, 1300]
189 [172, 1363]
4.08 [426, 576]
55.05 [829, 203]
5,570 [448, 30]
8,783 [405, 885]
11,003 [315, 301]
18.30 [145, 776]
2,476 [362, 601]
33.57 [145, 1202]
80,449 [172, 417]
9,904 [490, 509]
3.07 [291, 277]
5.78 [338, 351]
17,501 [221, 709]
8,793 [315, 175]
12.51 [197, 945]
22,405 [315, 836]
4,957 [268, 1261]
43,134 [172, 1251]
5.37 [426, 1363]
20,479 [221, 836]
7,095 [405, 238]
1,548 [708, 30]
10.50 [145, 1300]
4.46 [291, 695]
7,988 [362, 657]
7.37 [291, 766]
37.13 [145, 1384]
3,034 [362, 562]
2,932 [669, 1219]
32,473 [63, 955]
3,393 [788, 108]
9,739 [533, 745]
6.67 [338, 495]
3,025 [708, 453]
7,298 [580, 1251]
30,357 [172, 495]
27,332 [116, 224]
1,266 [788, 340]
31,365 [116, 1040]
1,149 [630, 1075]
3,350 [315, 1272]
4,310 [362, 1075]
4,524 [448, 931]
20.79 [88, 495]
5,269 [448, 315]
9,018 [315, 1100]
29,161 [315, 393]
7.87 [244, 1015]
3,106 [533, 530]
20.29 [145, 519]
66 [788, 1311]
58,467 [172, 1188]
19,662 [116, 519]
1,267 [630, 224]
26.85 [145, 642]
5,705 [448, 551]
5,025 [315, 519]
2,480 [448, 519]
11,113 [268, 1061]
739 [630, 723]
Charente-Maritime [24, 238]
24.21 [145, 315]
2,098 [669, 372]
653 [669, 1075]
1,191 [533, 90]
11,554 [315, 931]
90,358 [63, 776]
12.82 [197, 189]
8.97 [244, 495]
176,869 [116, 1202]
938 [533, 213]
44,525 [116, 30]
28,395 [63, 787]
32,520 [63, 224]
887 [708, 238]
6,313 [116, 277]
7,179 [116, 1272]
10,747 [580, 576]
22.46 [145, 301]
15,321 [268, 315]
11.17 [197, 562]
1,562 [268, 1286]
4.40 [384, 1110]
Martinique [24, 1272]
55.31 [829, 121]
2,321 [630, 1110]
1,711 [747, 836]
15,916 [63, 1430]
29,691 [268, 906]
5.17 [291, 1430]
3,993 [362, 1135]
6.75 [338, 695]
28,394 [221, 467]
10.70 [197, 871]
1,844 [669, 495]
793 [708, 1342]
3,399 [362, 723]
574 [747, 132]
52.54 [829, 224]
5,003 [788, 1237]
5,181 [490, 203]
21.19 [145, 787]
11,663 [268, 41]
4,646 [490, 1050]
127 [708, 1286]
21,016 [362, 1188]
4,569 [533, 642]
6,017 [268, 132]
7,647 [630, 984]
1,468 [533, 69]
22.65 [88, 431]
20,364 [63, 262]
1,158 [580, 90]
558 [405, 277]
5,490 [362, 615]
5,391 [448, 372]
27.47 [88, 1286]
14.72 [197, 1219]
879 [788, 121]
394 [669, 1324]
11,187 [221, 1121]
6.90 [338, 1237]
2,859 [405, 481]
20,098 [362, 189]
5,469 [268, 562]
8.31 [244, 315]
12.37 [197, 143]
11,841 [172, 1159]
6.45 [244, 417]
13.33 [88, 1384]
5.25 [384, 153]
6,658 [533, 203]
5,476 [533, 1050]
LREM–MoDem [128, 6]
876 [747, 301]
1,376 [747, 1219]
8.89 [291, 329]
12,604 [172, 519]
132,369 [116, 442]
51.97 [829, 252]
3,512 [630, 970]
5,347 [533, 403]
61,286 [63, 734]
1,400 [708, 590]
1.08 [650, 681]
10,384 [405, 203]
4,129 [315, 132]
2,785 [580, 931]
299 [747, 329]
11,063 [490, 453]
18,877 [315, 1251]
19,234 [405, 417]
9,319 [362, 238]
29,069 [116, 41]
24,464 [172, 945]
5,412 [533, 819]
16 [533, 1311]
3,591 [630, 896]
6,261 [669, 801]
9,164 [362, 709]
18,510 [405, 467]
10,173 [490, 1188]
1,474 [490, 213]
19.45 [145, 755]
30.66 [829, 1300]
2,736 [747, 453]
56.65 [829, 629]
9,239 [172, 90]
892 [669, 519]
37,131 [116, 945]
3.74 [650, 1405]
380 [448, 291]
239 [708, 629]
1,638 [747, 1251]
51.61 [829, 695]
10,641 [63, 1324]
52.85 [829, 213]
0.21 [555, 1324]
14,694 [362, 509]
197 [448, 1286]
837 [630, 601]
38,921 [268, 442]
1.58 [608, 984]
9.57 [244, 885]
5.06 [384, 787]
5,499 [405, 1050]
4.33 [338, 1089]
2,019 [747, 1089]
3,728 [315, 213]
16,771 [172, 1050]
4.93 [338, 1384]
5,034 [630, 1251]
1,206 [630, 252]
19,181 [268, 403]
41,211 [116, 931]
PCF [499, 6]
502 [708, 1324]
7.52 [244, 1040]
6,408 [490, 776]
242 [708, 601]
4,091 [405, 382]
7.75 [244, 1251]
11,487 [580, 1202]
5,981 [362, 340]
6.35 [338, 238]
3,116 [788, 467]
1,790 [448, 755]
2,626 [533, 681]
1,666 [708, 970]
47.54 [829, 1015]
Bouches-du-Rhône [24, 189]
36,323 [63, 615]
8,406 [221, 917]
32,898 [116, 340]
52.59 [829, 41]
0.41 [727, 1110]
426 [747, 755]
12.36 [197, 1100]
7.90 [291, 262]
2,175 [669, 1110]
Vosges [24, 1149]
52.20 [829, 576]
313 [63, 1363]
7.72 [338, 819]
2.84 [338, 1324]
11.51 [197, 1135]
12.23 [197, 224]
26.25 [145, 906]
8,168 [268, 1040]
26.83 [88, 787]
306 [405, 1342]
6.40 [338, 1188]
397 [63, 1384]
5.46 [338, 1029]
Lot [24, 601]
47,347 [63, 1219]
7,532 [268, 262]
2,172 [448, 562]
24,324 [221, 1251]
1,001 [788, 1040]
50.45 [829, 709]
46,277 [63, 970]
5,637 [448, 695]
14,143 [580, 766]
44,873 [268, 189]
7,221 [268, 1159]
27,278 [315, 1029]
22.58 [88, 1121]
23,654 [63, 481]
Creuse [24, 329]
25,197 [268, 1202]
1.57 [384, 1430]
14.37 [829, 1261]
192 [268, 1405]
6,916 [490, 467]
66,895 [116, 745]
109,568 [116, 417]
53.65 [829, 1149]
11,308 [221, 1135]
775 [580, 213]
21,094 [221, 896]
14,555 [172, 41]
9,352 [405, 819]
16,835 [268, 238]
5,376 [630, 453]
314 [448, 1311]
Val-d'Oise [24, 1251]
3,624 [490, 657]
Gironde [24, 442]
5,353 [362, 787]
2,635 [669, 1272]
108,551 [63, 108]
28,546 [116, 1135]
2,328 [630, 361]
10.81 [244, 153]
27.43 [88, 252]
7,826 [708, 766]
2,606 [362, 69]
Haute-Savoie [24, 970]
10,324 [268, 896]
445 [405, 1311]
28.42 [88, 481]
AJ [756, 6]
23,845 [172, 301]
0.07 [809, 1384]
2,190 [630, 315]
Others [797, 6]
10,086 [315, 1300]
21,423 [221, 203]
32.80 [88, 917]
2,880 [221, 1272]
6,163 [630, 906]
Aube [24, 153]
French Guiana [24, 1286]
9.14 [244, 917]
1,119 [708, 1159]
885 [630, 262]
4,520 [490, 642]
14,286 [221, 1100]
5.61 [338, 1300]
53.33 [829, 329]
30,817 [116, 1061]
3,416 [630, 393]
316 [788, 1272]
12.07 [197, 1061]
75,722 [221, 984]
2,593 [405, 132]
18,026 [172, 667]
29,454 [172, 361]
3,734 [268, 723]
46,874 [63, 315]
3,359 [580, 1300]
18.63 [197, 1286]
38,355 [63, 1159]
19,857 [362, 801]
1,509 [580, 562]
841 [630, 1261]
Manche [24, 657]
1,510 [580, 252]
4,817 [630, 801]
10,650 [362, 1251]
3,059 [533, 1121]
14.31 [145, 291]
20.73 [145, 431]
7,542 [315, 615]
59,070 [116, 203]
Aude [24, 164]
0.23 [727, 1202]
5,500 [362, 871]
20,538 [63, 695]
1,124 [669, 121]
Somme [24, 1050]
7,356 [362, 836]
2,102 [448, 164]
5.63 [338, 871]
2,043 [533, 519]
22,389 [172, 372]
1,044 [747, 164]
33.43 [88, 153]
2,137 [268, 629]
5,609 [448, 709]
8.49 [244, 896]
5.96 [338, 931]
1,780 [669, 657]
1,935 [630, 931]
62,783 [172, 1237]
51.80 [829, 945]
8,704 [362, 945]
15,714 [405, 1219]
53 [747, 1272]
4,575 [490, 1100]
2,485 [490, 601]
14,729 [172, 382]
46,012 [172, 1430]
5.16 [338, 787]
1,610 [448, 601]
4.48 [689, 1261]
5.62 [338, 541]
659 [747, 854]
1,128 [747, 495]
1,373 [788, 755]
1,515 [708, 667]
939 [708, 153]
10,151 [362, 203]
2.73 [555, 108]
4.35 [384, 519]
43,236 [172, 642]
193 [747, 291]
Eure-et-Loir [24, 382]
Indre [24, 481]
2,088 [708, 896]
64,431 [63, 238]
8,169 [362, 403]
2,771 [630, 836]
1,334 [669, 340]
37,159 [221, 1089]
1,440 [708, 495]
13,682 [221, 1050]
3,415 [490, 885]
2,739 [490, 175]
5.53 [384, 1149]
3,445 [315, 1261]
32.50 [88, 1100]
2,810 [669, 734]
13,775 [405, 998]
436 [708, 1174]
14,608 [221, 1219]
8,089 [448, 1089]
869 [708, 723]
152 [669, 277]
53,829 [63, 984]
4.15 [384, 776]
5,665 [580, 1219]
18.99 [145, 945]
12,616 [490, 442]
10.18 [244, 984]
29.74 [88, 1075]
9.24 [244, 519]
4.51 [384, 1050]
6,104 [221, 681]
11,076 [221, 153]
15,589 [362, 442]
18.32 [88, 642]
39,515 [268, 984]
1,280 [708, 382]
3,053 [580, 955]
3,560 [580, 1100]
33.14 [88, 871]
2,933 [490, 755]
Paris [24, 984]
